Search for the cell housing the specified text and yield its (X, Y) center coordinate. 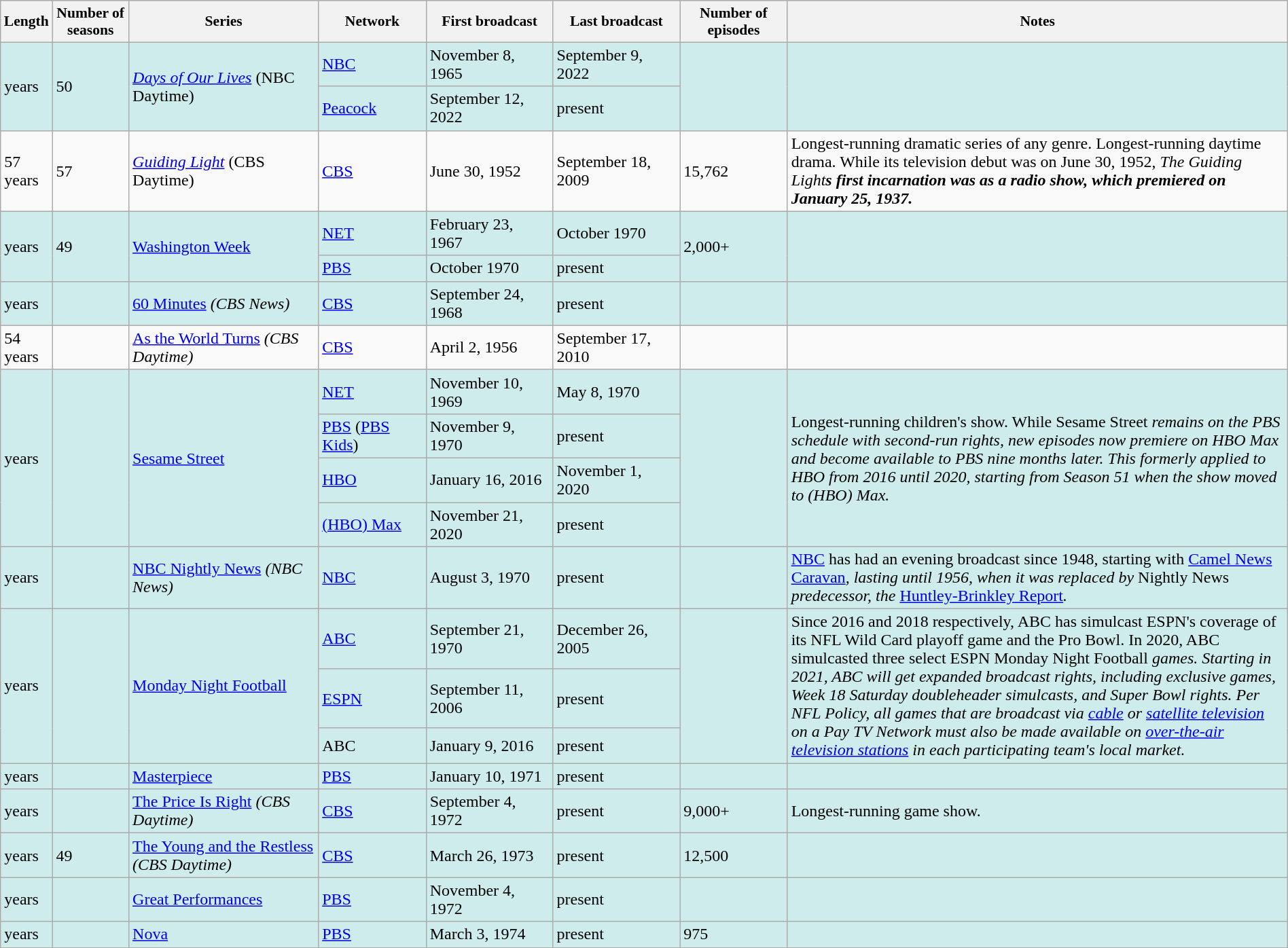
Number ofseasons (91, 22)
Length (26, 22)
March 3, 1974 (489, 934)
NBC Nightly News (NBC News) (224, 578)
ESPN (372, 698)
September 12, 2022 (489, 109)
2,000+ (734, 246)
54 years (26, 348)
November 1, 2020 (617, 479)
Series (224, 22)
Nova (224, 934)
January 10, 1971 (489, 776)
November 10, 1969 (489, 391)
September 4, 1972 (489, 811)
Great Performances (224, 899)
60 Minutes (CBS News) (224, 303)
Sesame Street (224, 458)
September 11, 2006 (489, 698)
December 26, 2005 (617, 639)
June 30, 1952 (489, 171)
March 26, 1973 (489, 856)
Peacock (372, 109)
November 4, 1972 (489, 899)
November 8, 1965 (489, 64)
February 23, 1967 (489, 234)
50 (91, 86)
The Price Is Right (CBS Daytime) (224, 811)
Guiding Light (CBS Daytime) (224, 171)
Monday Night Football (224, 686)
September 24, 1968 (489, 303)
August 3, 1970 (489, 578)
September 21, 1970 (489, 639)
57 (91, 171)
November 21, 2020 (489, 524)
15,762 (734, 171)
November 9, 1970 (489, 436)
9,000+ (734, 811)
Days of Our Lives (NBC Daytime) (224, 86)
September 17, 2010 (617, 348)
57 years (26, 171)
September 9, 2022 (617, 64)
September 18, 2009 (617, 171)
As the World Turns (CBS Daytime) (224, 348)
Masterpiece (224, 776)
First broadcast (489, 22)
Notes (1037, 22)
January 16, 2016 (489, 479)
975 (734, 934)
Number ofepisodes (734, 22)
January 9, 2016 (489, 746)
April 2, 1956 (489, 348)
The Young and the Restless (CBS Daytime) (224, 856)
May 8, 1970 (617, 391)
HBO (372, 479)
PBS (PBS Kids) (372, 436)
(HBO) Max (372, 524)
12,500 (734, 856)
Longest-running game show. (1037, 811)
Network (372, 22)
Last broadcast (617, 22)
Washington Week (224, 246)
